Extract the [x, y] coordinate from the center of the cell holding the provided text.  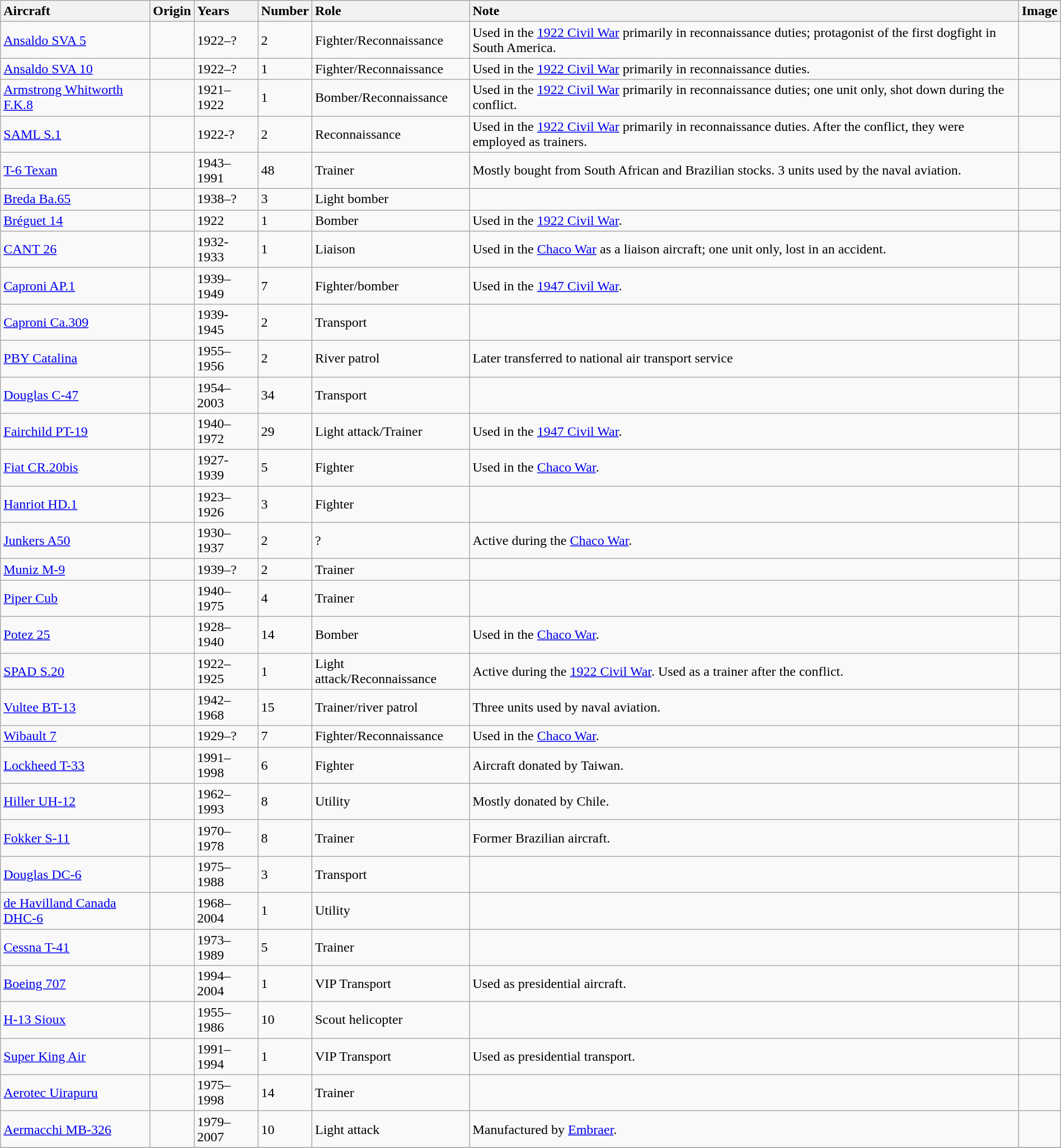
4 [285, 599]
34 [285, 395]
Light attack/Reconnaissance [391, 671]
Boeing 707 [75, 984]
de Havilland Canada DHC-6 [75, 911]
Armstrong Whitworth F.K.8 [75, 97]
Vultee BT-13 [75, 707]
Used in the 1922 Civil War primarily in reconnaissance duties. After the conflict, they were employed as trainers. [744, 134]
Caproni Ca.309 [75, 322]
Later transferred to national air transport service [744, 358]
1927-1939 [226, 468]
1928–1940 [226, 634]
1955–1956 [226, 358]
Light attack/Trainer [391, 432]
Douglas C-47 [75, 395]
T-6 Texan [75, 170]
Used in the 1922 Civil War primarily in reconnaissance duties. [744, 69]
Ansaldo SVA 5 [75, 40]
Potez 25 [75, 634]
Reconnaissance [391, 134]
6 [285, 765]
1943–1991 [226, 170]
1922 [226, 220]
1923–1926 [226, 505]
Role [391, 11]
Light attack [391, 1129]
48 [285, 170]
Fairchild PT-19 [75, 432]
Breda Ba.65 [75, 199]
Origin [172, 11]
Super King Air [75, 1056]
Former Brazilian aircraft. [744, 838]
Used in the 1922 Civil War. [744, 220]
CANT 26 [75, 250]
Active during the 1922 Civil War. Used as a trainer after the conflict. [744, 671]
1929–? [226, 736]
Three units used by naval aviation. [744, 707]
1973–1989 [226, 947]
Number [285, 11]
1975–1988 [226, 874]
SPAD S.20 [75, 671]
Active during the Chaco War. [744, 540]
Douglas DC-6 [75, 874]
1939–? [226, 570]
Caproni AP.1 [75, 285]
Muniz M-9 [75, 570]
Fighter/bomber [391, 285]
Note [744, 11]
1991–1994 [226, 1056]
1962–1993 [226, 801]
1930–1937 [226, 540]
Bomber/Reconnaissance [391, 97]
Ansaldo SVA 10 [75, 69]
15 [285, 707]
1979–2007 [226, 1129]
1955–1986 [226, 1020]
Cessna T-41 [75, 947]
Aermacchi MB-326 [75, 1129]
H-13 Sioux [75, 1020]
Mostly bought from South African and Brazilian stocks. 3 units used by the naval aviation. [744, 170]
Mostly donated by Chile. [744, 801]
Used in the 1922 Civil War primarily in reconnaissance duties; protagonist of the first dogfight in South America. [744, 40]
Piper Cub [75, 599]
1968–2004 [226, 911]
1922–1925 [226, 671]
1922-? [226, 134]
Hiller UH-12 [75, 801]
Trainer/river patrol [391, 707]
Used in the Chaco War as a liaison aircraft; one unit only, lost in an accident. [744, 250]
Years [226, 11]
Used as presidential transport. [744, 1056]
Bréguet 14 [75, 220]
Image [1040, 11]
1994–2004 [226, 984]
Lockheed T-33 [75, 765]
1939–1949 [226, 285]
1932-1933 [226, 250]
29 [285, 432]
Light bomber [391, 199]
Scout helicopter [391, 1020]
1940–1972 [226, 432]
1939-1945 [226, 322]
Junkers A50 [75, 540]
River patrol [391, 358]
1940–1975 [226, 599]
1938–? [226, 199]
Manufactured by Embraer. [744, 1129]
Wibault 7 [75, 736]
SAML S.1 [75, 134]
1942–1968 [226, 707]
Used in the 1922 Civil War primarily in reconnaissance duties; one unit only, shot down during the conflict. [744, 97]
Liaison [391, 250]
1991–1998 [226, 765]
Fiat CR.20bis [75, 468]
Used as presidential aircraft. [744, 984]
1975–1998 [226, 1093]
1921–1922 [226, 97]
Aircraft donated by Taiwan. [744, 765]
1970–1978 [226, 838]
Fokker S-11 [75, 838]
Aircraft [75, 11]
PBY Catalina [75, 358]
Aerotec Uirapuru [75, 1093]
1954–2003 [226, 395]
Hanriot HD.1 [75, 505]
? [391, 540]
